Return (X, Y) of the center of cell containing provided text 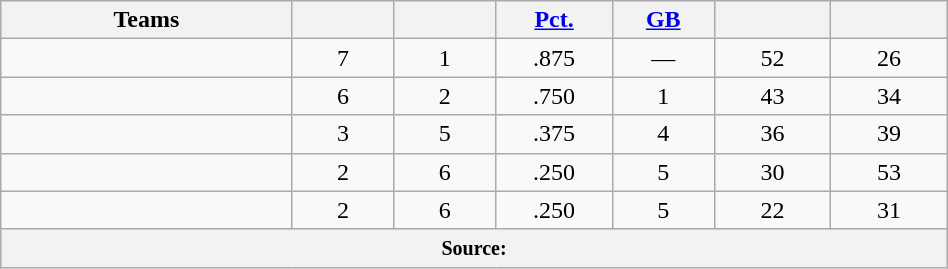
31 (890, 210)
7 (343, 58)
26 (890, 58)
4 (663, 134)
.375 (554, 134)
Source: (474, 248)
Teams (146, 20)
22 (772, 210)
Pct. (554, 20)
.875 (554, 58)
39 (890, 134)
36 (772, 134)
3 (343, 134)
53 (890, 172)
.750 (554, 96)
52 (772, 58)
GB (663, 20)
30 (772, 172)
— (663, 58)
34 (890, 96)
43 (772, 96)
